For the text-containing cell, return its midpoint in [X, Y] coordinate format. 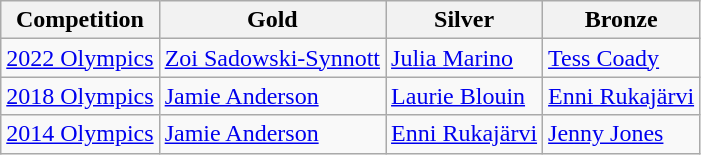
Bronze [622, 20]
Zoi Sadowski-Synnott [272, 58]
2018 Olympics [80, 96]
Tess Coady [622, 58]
Jenny Jones [622, 134]
Laurie Blouin [464, 96]
Julia Marino [464, 58]
2014 Olympics [80, 134]
Competition [80, 20]
2022 Olympics [80, 58]
Silver [464, 20]
Gold [272, 20]
